Output the [x, y] coordinate of the center of the cell containing the given text.  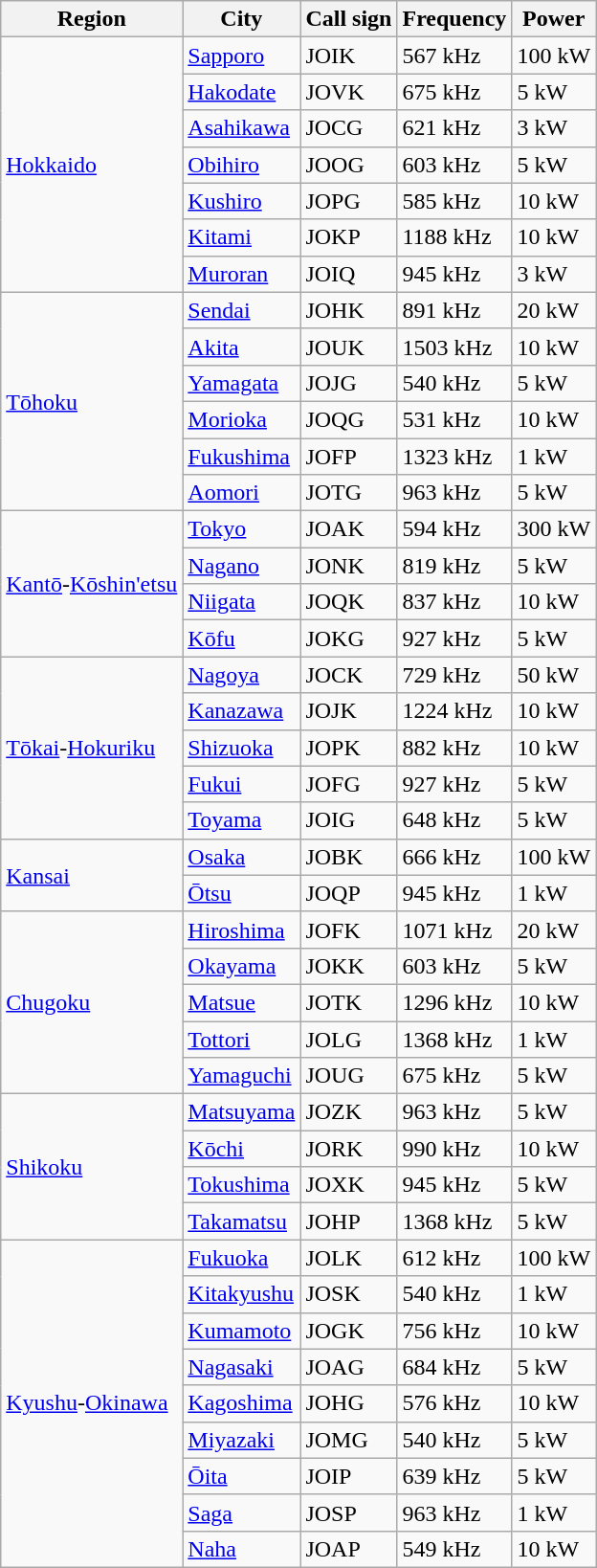
1296 kHz [454, 1002]
JOAG [348, 1367]
1224 kHz [454, 711]
JOKK [348, 966]
Power [554, 19]
Hiroshima [241, 930]
Saga [241, 1512]
JOTG [348, 493]
Kanazawa [241, 711]
JOIK [348, 56]
JOHG [348, 1403]
JOVK [348, 92]
612 kHz [454, 1258]
JOUK [348, 347]
JOQK [348, 602]
JOXK [348, 1185]
Niigata [241, 602]
Shikoku [92, 1167]
Nagano [241, 566]
Hokkaido [92, 165]
Nagasaki [241, 1367]
JOQG [348, 419]
JOKP [348, 237]
Matsue [241, 1002]
JOSK [348, 1294]
Ōtsu [241, 893]
Hakodate [241, 92]
Kansai [92, 875]
1503 kHz [454, 347]
JOHK [348, 310]
Chugoku [92, 1002]
Call sign [348, 19]
648 kHz [454, 820]
JOAK [348, 529]
Nagoya [241, 675]
JOHP [348, 1221]
JOAP [348, 1549]
Ōita [241, 1476]
990 kHz [454, 1149]
594 kHz [454, 529]
City [241, 19]
JOIG [348, 820]
JONK [348, 566]
Sendai [241, 310]
Kantō-Kōshin'etsu [92, 584]
JOCG [348, 128]
JOQP [348, 893]
Kyushu-Okinawa [92, 1403]
Takamatsu [241, 1221]
1323 kHz [454, 457]
JOIP [348, 1476]
891 kHz [454, 310]
Frequency [454, 19]
Okayama [241, 966]
729 kHz [454, 675]
Fukui [241, 784]
Tōkai-Hokuriku [92, 748]
684 kHz [454, 1367]
Region [92, 19]
Kōfu [241, 638]
50 kW [554, 675]
Kitami [241, 237]
Miyazaki [241, 1440]
JORK [348, 1149]
1188 kHz [454, 237]
Kushiro [241, 201]
JOGK [348, 1331]
JOUG [348, 1076]
Yamaguchi [241, 1076]
300 kW [554, 529]
Tottori [241, 1039]
621 kHz [454, 128]
JOCK [348, 675]
Naha [241, 1549]
Fukushima [241, 457]
Morioka [241, 419]
1071 kHz [454, 930]
JOSP [348, 1512]
Yamagata [241, 383]
Tokushima [241, 1185]
Asahikawa [241, 128]
JOPK [348, 748]
JOBK [348, 857]
585 kHz [454, 201]
Muroran [241, 274]
JOIQ [348, 274]
639 kHz [454, 1476]
Matsuyama [241, 1112]
756 kHz [454, 1331]
JOJK [348, 711]
549 kHz [454, 1549]
JOLK [348, 1258]
576 kHz [454, 1403]
Toyama [241, 820]
531 kHz [454, 419]
Kagoshima [241, 1403]
Sapporo [241, 56]
JOOG [348, 165]
567 kHz [454, 56]
Kōchi [241, 1149]
JOJG [348, 383]
Akita [241, 347]
Shizuoka [241, 748]
Kumamoto [241, 1331]
JOKG [348, 638]
JOZK [348, 1112]
Kitakyushu [241, 1294]
Fukuoka [241, 1258]
837 kHz [454, 602]
JOPG [348, 201]
Tokyo [241, 529]
Aomori [241, 493]
JOFG [348, 784]
Tōhoku [92, 401]
JOTK [348, 1002]
666 kHz [454, 857]
819 kHz [454, 566]
JOLG [348, 1039]
JOFK [348, 930]
JOFP [348, 457]
882 kHz [454, 748]
Obihiro [241, 165]
JOMG [348, 1440]
Osaka [241, 857]
